Scan for the cell matching the given text and deliver its (x, y) coordinate at center. 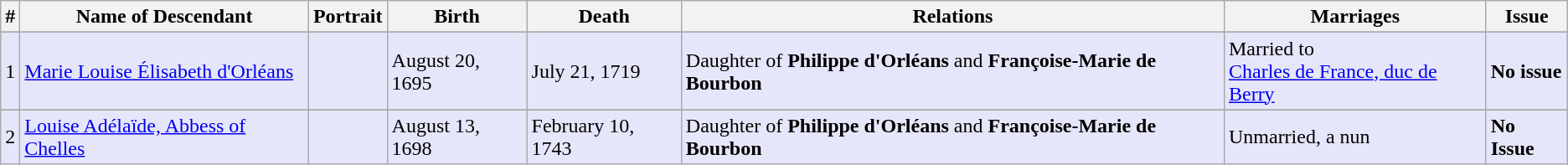
July 21, 1719 (604, 71)
Marie Louise Élisabeth d'Orléans (164, 71)
Marriages (1355, 17)
Death (604, 17)
Name of Descendant (164, 17)
No issue (1526, 71)
Married to Charles de France, duc de Berry (1355, 71)
Louise Adélaïde, Abbess of Chelles (164, 137)
Issue (1526, 17)
2 (10, 137)
Unmarried, a nun (1355, 137)
Relations (952, 17)
Portrait (348, 17)
August 20, 1695 (457, 71)
No Issue (1526, 137)
Birth (457, 17)
August 13, 1698 (457, 137)
1 (10, 71)
February 10, 1743 (604, 137)
# (10, 17)
